Scan for the cell matching the given text and deliver its (X, Y) coordinate at center. 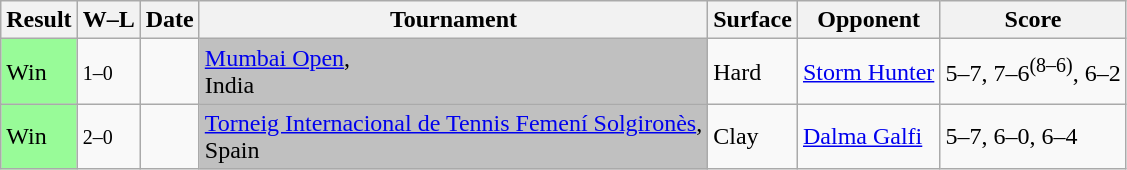
Mumbai Open, India (453, 72)
W–L (108, 20)
Surface (753, 20)
5–7, 6–0, 6–4 (1033, 136)
Score (1033, 20)
Hard (753, 72)
1–0 (108, 72)
5–7, 7–6(8–6), 6–2 (1033, 72)
Tournament (453, 20)
Torneig Internacional de Tennis Femení Solgironès, Spain (453, 136)
Clay (753, 136)
Result (39, 20)
Storm Hunter (868, 72)
Dalma Galfi (868, 136)
Opponent (868, 20)
Date (170, 20)
2–0 (108, 136)
